Locate the cell with the specified text and output its (x, y) center coordinate. 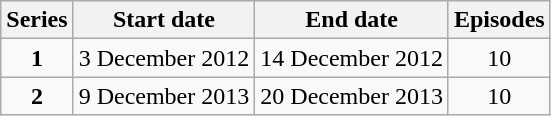
1 (37, 58)
9 December 2013 (164, 96)
Start date (164, 20)
20 December 2013 (352, 96)
3 December 2012 (164, 58)
End date (352, 20)
2 (37, 96)
14 December 2012 (352, 58)
Episodes (499, 20)
Series (37, 20)
